Determine the [X, Y] coordinate at the center of the cell enclosing the given text.  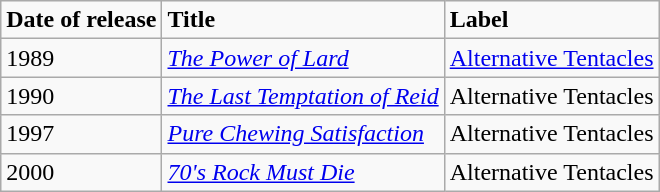
1997 [82, 134]
The Last Temptation of Reid [303, 96]
1989 [82, 58]
Pure Chewing Satisfaction [303, 134]
The Power of Lard [303, 58]
Label [552, 20]
Date of release [82, 20]
70's Rock Must Die [303, 172]
Title [303, 20]
2000 [82, 172]
1990 [82, 96]
